For the text-containing cell, return its midpoint in [X, Y] coordinate format. 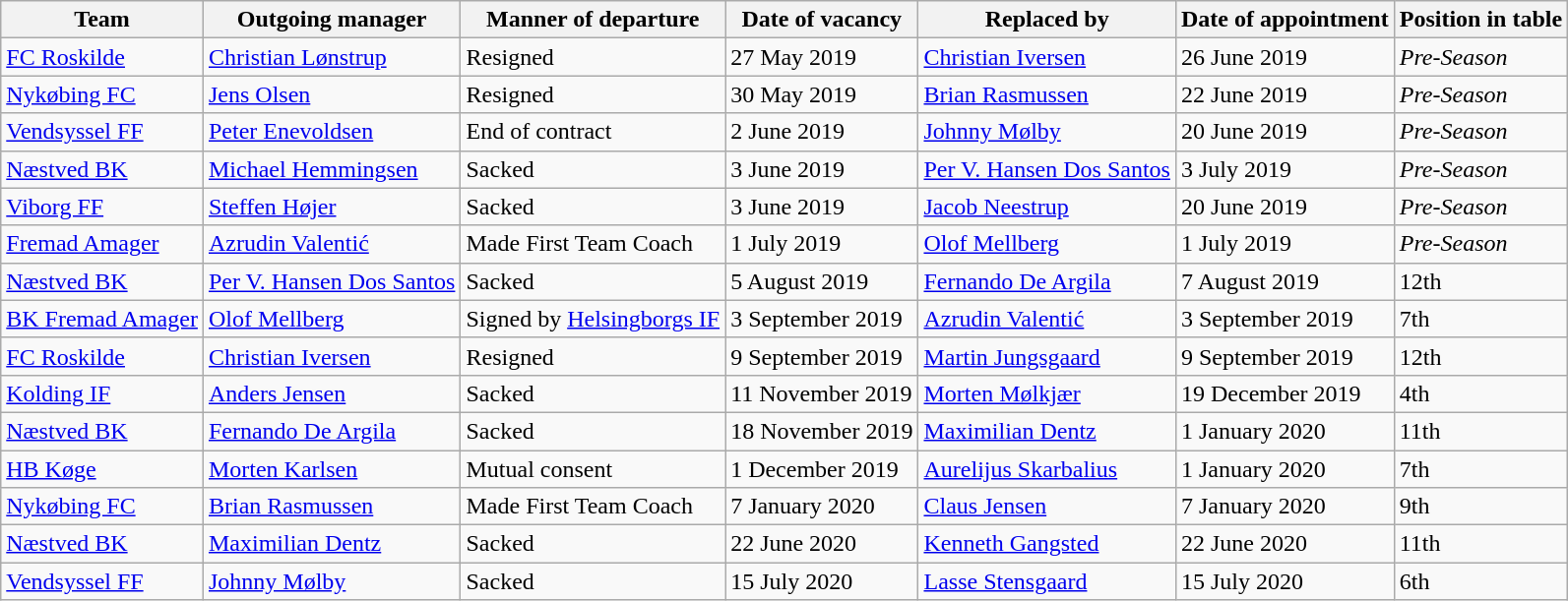
Morten Mølkjær [1047, 393]
Team [102, 20]
1 December 2019 [822, 469]
Martin Jungsgaard [1047, 356]
Steffen Højer [332, 207]
7 August 2019 [1285, 281]
Date of appointment [1285, 20]
Viborg FF [102, 207]
19 December 2019 [1285, 393]
Michael Hemmingsen [332, 169]
Signed by Helsingborgs IF [593, 319]
Kenneth Gangsted [1047, 544]
3 July 2019 [1285, 169]
Date of vacancy [822, 20]
Anders Jensen [332, 393]
Mutual consent [593, 469]
5 August 2019 [822, 281]
HB Køge [102, 469]
Outgoing manager [332, 20]
Christian Lønstrup [332, 57]
27 May 2019 [822, 57]
4th [1480, 393]
26 June 2019 [1285, 57]
Aurelijus Skarbalius [1047, 469]
Position in table [1480, 20]
Manner of departure [593, 20]
30 May 2019 [822, 94]
Jacob Neestrup [1047, 207]
Morten Karlsen [332, 469]
11 November 2019 [822, 393]
18 November 2019 [822, 431]
BK Fremad Amager [102, 319]
Kolding IF [102, 393]
9th [1480, 507]
End of contract [593, 132]
22 June 2019 [1285, 94]
6th [1480, 581]
Jens Olsen [332, 94]
Lasse Stensgaard [1047, 581]
Fremad Amager [102, 244]
2 June 2019 [822, 132]
Peter Enevoldsen [332, 132]
Replaced by [1047, 20]
Claus Jensen [1047, 507]
